Return (X, Y) of the center of cell containing provided text 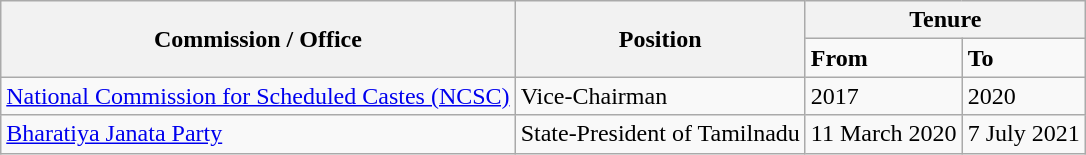
2017 (884, 96)
From (884, 58)
Commission / Office (258, 39)
National Commission for Scheduled Castes (NCSC) (258, 96)
2020 (1024, 96)
Vice-Chairman (660, 96)
State-President of Tamilnadu (660, 134)
Bharatiya Janata Party (258, 134)
11 March 2020 (884, 134)
Position (660, 39)
7 July 2021 (1024, 134)
To (1024, 58)
Tenure (945, 20)
